Output the [X, Y] coordinate of the center of the cell containing the given text.  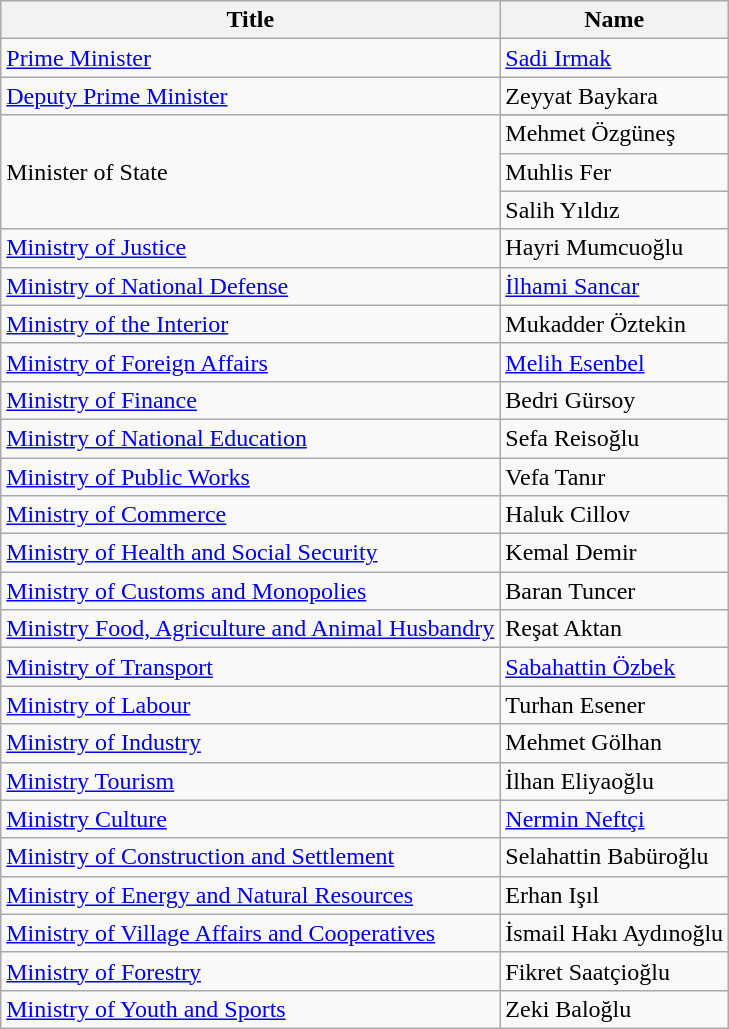
Ministry of the Interior [250, 324]
Ministry of Transport [250, 667]
Mehmet Özgüneş [614, 134]
Prime Minister [250, 58]
Nermin Neftçi [614, 819]
Ministry of National Education [250, 438]
Ministry of Finance [250, 400]
Minister of State [250, 172]
Selahattin Babüroğlu [614, 857]
Name [614, 20]
Ministry of Industry [250, 743]
Ministry of Commerce [250, 515]
Hayri Mumcuoğlu [614, 248]
Ministry of Customs and Monopolies [250, 591]
Zeki Baloğlu [614, 1009]
Ministry of Justice [250, 248]
İsmail Hakı Aydınoğlu [614, 933]
Baran Tuncer [614, 591]
Erhan Işıl [614, 895]
Mukadder Öztekin [614, 324]
Ministry of National Defense [250, 286]
Zeyyat Baykara [614, 96]
Ministry Culture [250, 819]
Sabahattin Özbek [614, 667]
Ministry of Forestry [250, 971]
Salih Yıldız [614, 210]
Fikret Saatçioğlu [614, 971]
Ministry of Labour [250, 705]
Bedri Gürsoy [614, 400]
İlhami Sancar [614, 286]
Ministry of Village Affairs and Cooperatives [250, 933]
Ministry Food, Agriculture and Animal Husbandry [250, 629]
Turhan Esener [614, 705]
Ministry of Public Works [250, 477]
Mehmet Gölhan [614, 743]
Haluk Cillov [614, 515]
Kemal Demir [614, 553]
Ministry of Youth and Sports [250, 1009]
Muhlis Fer [614, 172]
Ministry of Foreign Affairs [250, 362]
Ministry Tourism [250, 781]
Vefa Tanır [614, 477]
Sadi Irmak [614, 58]
Melih Esenbel [614, 362]
İlhan Eliyaoğlu [614, 781]
Reşat Aktan [614, 629]
Title [250, 20]
Deputy Prime Minister [250, 96]
Sefa Reisoğlu [614, 438]
Ministry of Construction and Settlement [250, 857]
Ministry of Energy and Natural Resources [250, 895]
Ministry of Health and Social Security [250, 553]
